Return [X, Y] of the center of cell containing provided text 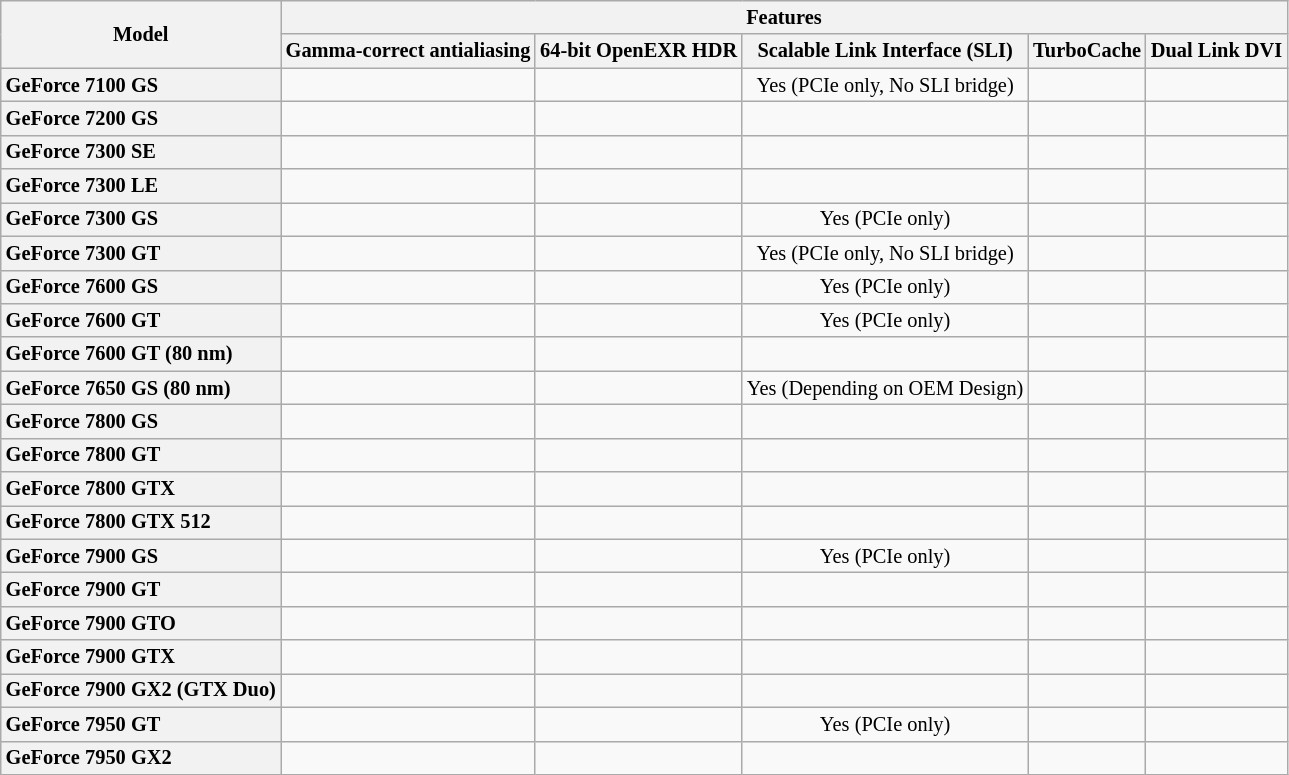
GeForce 7600 GS [141, 287]
GeForce 7900 GS [141, 556]
TurboCache [1087, 51]
Features [784, 17]
Gamma-correct antialiasing [408, 51]
GeForce 7900 GT [141, 589]
GeForce 7600 GT [141, 320]
GeForce 7800 GTX 512 [141, 522]
Model [141, 34]
GeForce 7800 GT [141, 455]
GeForce 7900 GTO [141, 623]
Yes (Depending on OEM Design) [885, 388]
GeForce 7100 GS [141, 85]
64-bit OpenEXR HDR [638, 51]
GeForce 7600 GT (80 nm) [141, 354]
GeForce 7300 GT [141, 253]
GeForce 7650 GS (80 nm) [141, 388]
GeForce 7950 GX2 [141, 758]
Scalable Link Interface (SLI) [885, 51]
GeForce 7200 GS [141, 118]
GeForce 7950 GT [141, 724]
GeForce 7300 SE [141, 152]
GeForce 7300 LE [141, 186]
GeForce 7800 GTX [141, 489]
GeForce 7900 GTX [141, 657]
GeForce 7800 GS [141, 421]
Dual Link DVI [1216, 51]
GeForce 7300 GS [141, 219]
GeForce 7900 GX2 (GTX Duo) [141, 690]
